Return [X, Y] of the center of cell containing provided text 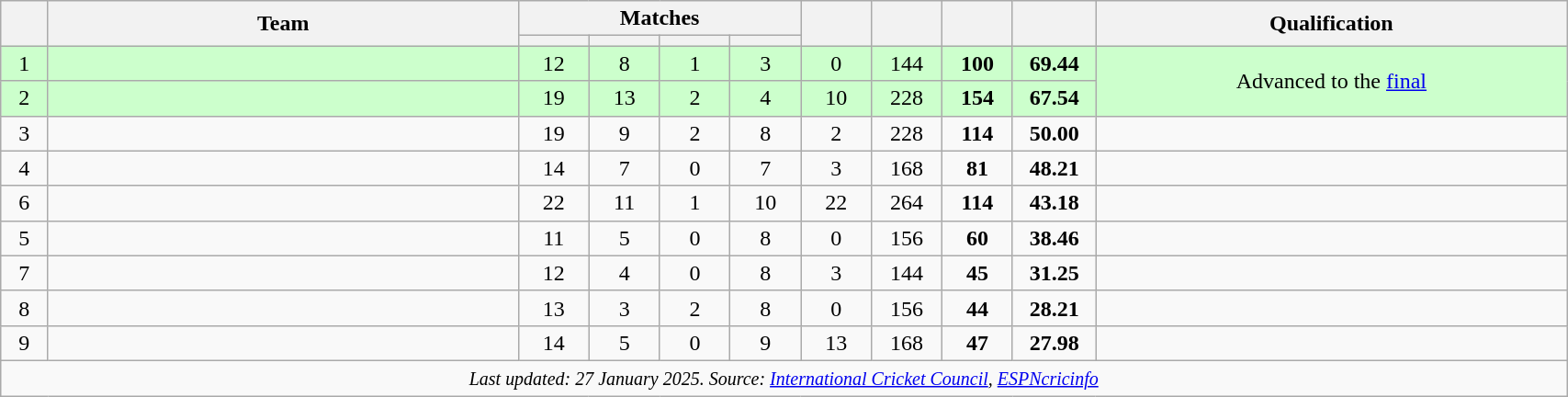
Advanced to the final [1332, 81]
31.25 [1055, 273]
27.98 [1055, 343]
47 [977, 343]
Team [283, 24]
6 [24, 203]
69.44 [1055, 63]
50.00 [1055, 133]
60 [977, 238]
81 [977, 168]
Qualification [1332, 24]
43.18 [1055, 203]
44 [977, 308]
154 [977, 98]
48.21 [1055, 168]
67.54 [1055, 98]
264 [908, 203]
Last updated: 27 January 2025. Source: International Cricket Council, ESPNcricinfo [784, 378]
28.21 [1055, 308]
100 [977, 63]
38.46 [1055, 238]
45 [977, 273]
Matches [660, 18]
